Search for the cell housing the specified text and yield its [x, y] center coordinate. 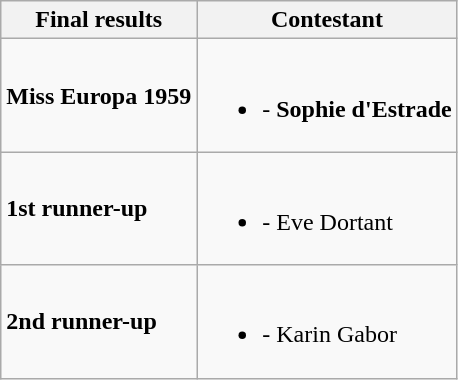
2nd runner-up [99, 322]
Final results [99, 20]
Miss Europa 1959 [99, 96]
- Karin Gabor [327, 322]
1st runner-up [99, 208]
- Eve Dortant [327, 208]
Contestant [327, 20]
- Sophie d'Estrade [327, 96]
